Scan for the cell matching the given text and deliver its [x, y] coordinate at center. 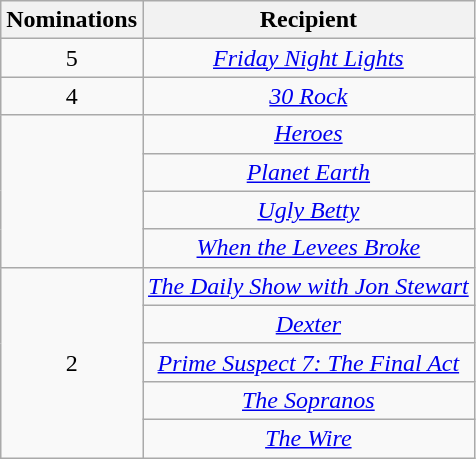
The Wire [308, 438]
5 [72, 58]
Dexter [308, 324]
Friday Night Lights [308, 58]
Recipient [308, 20]
4 [72, 96]
2 [72, 362]
Planet Earth [308, 172]
Heroes [308, 134]
When the Levees Broke [308, 248]
Prime Suspect 7: The Final Act [308, 362]
Ugly Betty [308, 210]
30 Rock [308, 96]
The Sopranos [308, 400]
The Daily Show with Jon Stewart [308, 286]
Nominations [72, 20]
